Provide the [X, Y] coordinate of the cell's center where the given text is located.  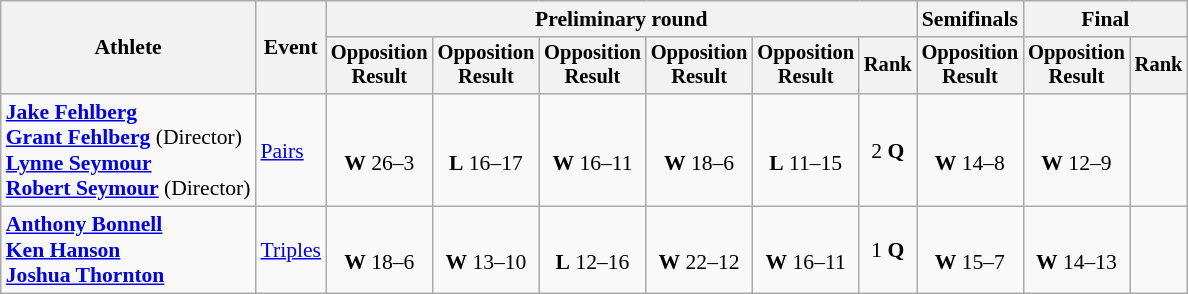
Anthony BonnellKen HansonJoshua Thornton [128, 250]
Preliminary round [622, 19]
W 14–13 [1076, 250]
W 14–8 [970, 150]
W 22–12 [700, 250]
2 Q [888, 150]
W 13–10 [486, 250]
L 11–15 [806, 150]
L 16–17 [486, 150]
Final [1105, 19]
Jake FehlbergGrant Fehlberg (Director)Lynne SeymourRobert Seymour (Director) [128, 150]
Triples [290, 250]
L 12–16 [592, 250]
W 15–7 [970, 250]
1 Q [888, 250]
Pairs [290, 150]
W 26–3 [380, 150]
Event [290, 48]
Semifinals [970, 19]
W 12–9 [1076, 150]
Athlete [128, 48]
